Output the [x, y] coordinate of the center of the cell containing the given text.  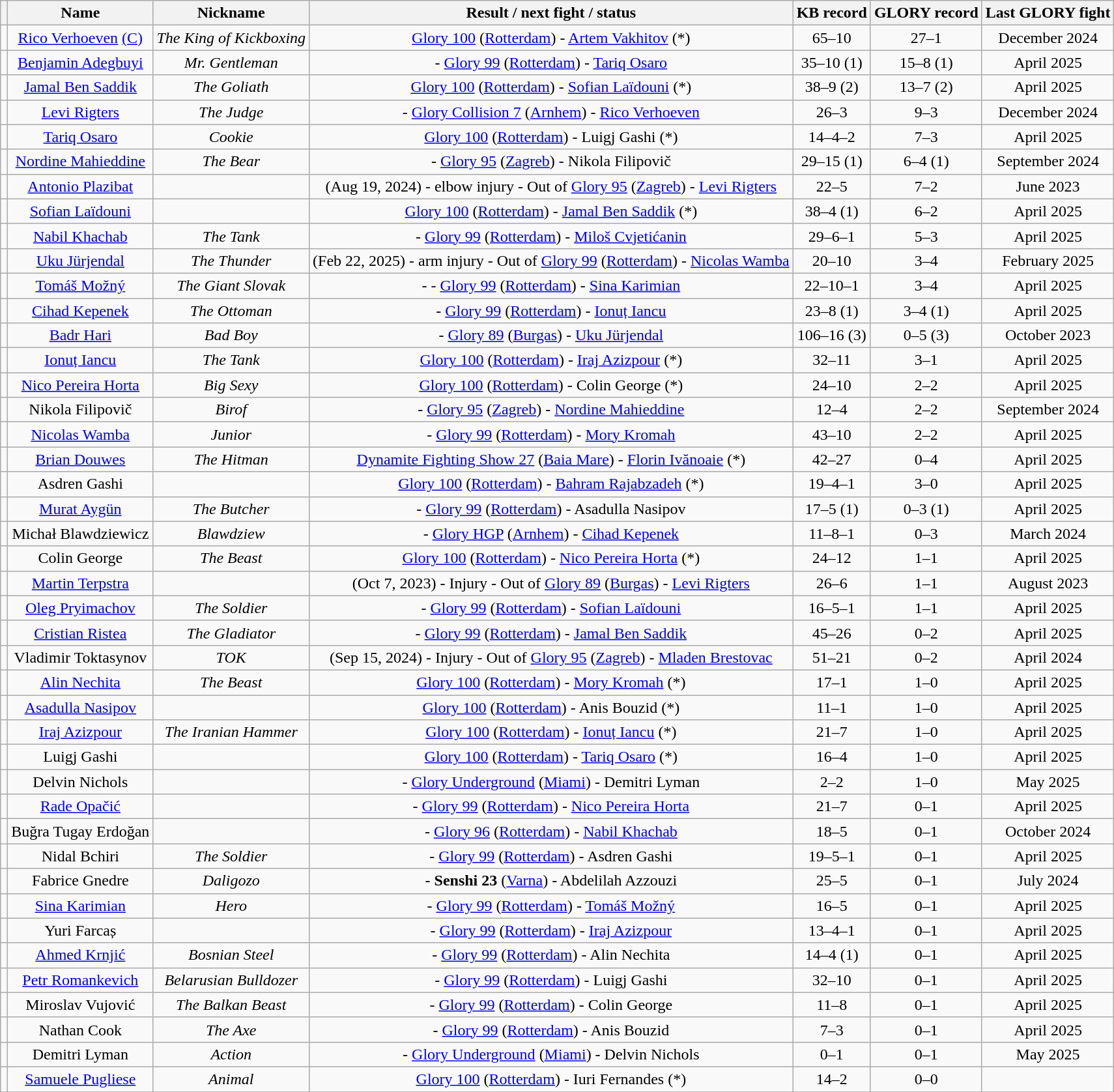
Murat Aygün [81, 509]
Petr Romankevich [81, 980]
Nabil Khachab [81, 236]
The Goliath [231, 87]
0–0 [926, 1079]
Animal [231, 1079]
(Oct 7, 2023) - Injury - Out of Glory 89 (Burgas) - Levi Rigters [551, 583]
29–15 (1) [831, 162]
26–3 [831, 112]
Ionuț Iancu [81, 360]
17–5 (1) [831, 509]
- Glory 99 (Rotterdam) - Jamal Ben Saddik [551, 633]
The Butcher [231, 509]
August 2023 [1048, 583]
TOK [231, 657]
GLORY record [926, 13]
- Glory 99 (Rotterdam) - Mory Kromah [551, 435]
Glory 100 (Rotterdam) - Ionuț Iancu (*) [551, 732]
16–5 [831, 906]
Result / next fight / status [551, 13]
- Glory 99 (Rotterdam) - Alin Nechita [551, 955]
Nordine Mahieddine [81, 162]
- Senshi 23 (Varna) - Abdelilah Azzouzi [551, 881]
March 2024 [1048, 534]
15–8 (1) [926, 63]
(Sep 15, 2024) - Injury - Out of Glory 95 (Zagreb) - Mladen Brestovac [551, 657]
June 2023 [1048, 186]
KB record [831, 13]
Alin Nechita [81, 682]
Brian Douwes [81, 459]
7–2 [926, 186]
Uku Jürjendal [81, 261]
Last GLORY fight [1048, 13]
Bosnian Steel [231, 955]
Levi Rigters [81, 112]
Nico Pereira Horta [81, 385]
The Thunder [231, 261]
Nicolas Wamba [81, 435]
- Glory 99 (Rotterdam) - Tariq Osaro [551, 63]
6–4 (1) [926, 162]
April 2024 [1048, 657]
Glory 100 (Rotterdam) - Colin George (*) [551, 385]
Daligozo [231, 881]
Glory 100 (Rotterdam) - Bahram Rajabzadeh (*) [551, 484]
24–10 [831, 385]
Oleg Pryimachov [81, 608]
The Ottoman [231, 311]
Fabrice Gnedre [81, 881]
Ahmed Krnjić [81, 955]
22–10–1 [831, 285]
Junior [231, 435]
26–6 [831, 583]
Asadulla Nasipov [81, 707]
5–3 [926, 236]
- Glory 99 (Rotterdam) - Nico Pereira Horta [551, 807]
Miroslav Vujović [81, 1005]
Glory 100 (Rotterdam) - Artem Vakhitov (*) [551, 38]
Glory 100 (Rotterdam) - Jamal Ben Saddik (*) [551, 211]
Yuri Farcaș [81, 930]
Nickname [231, 13]
- Glory 99 (Rotterdam) - Sofian Laïdouni [551, 608]
The Giant Slovak [231, 285]
Badr Hari [81, 336]
38–9 (2) [831, 87]
Dynamite Fighting Show 27 (Baia Mare) - Florin Ivănoaie (*) [551, 459]
- Glory 99 (Rotterdam) - Luigj Gashi [551, 980]
(Feb 22, 2025) - arm injury - Out of Glory 99 (Rotterdam) - Nicolas Wamba [551, 261]
Action [231, 1054]
- Glory 95 (Zagreb) - Nikola Filipovič [551, 162]
32–10 [831, 980]
The Judge [231, 112]
Blawdziew [231, 534]
Glory 100 (Rotterdam) - Luigj Gashi (*) [551, 137]
Samuele Pugliese [81, 1079]
51–21 [831, 657]
45–26 [831, 633]
- Glory 96 (Rotterdam) - Nabil Khachab [551, 831]
3–0 [926, 484]
October 2024 [1048, 831]
35–10 (1) [831, 63]
3–4 (1) [926, 311]
Sina Karimian [81, 906]
0–3 (1) [926, 509]
- Glory 99 (Rotterdam) - Anis Bouzid [551, 1029]
Nidal Bchiri [81, 856]
Birof [231, 410]
Belarusian Bulldozer [231, 980]
Nikola Filipovič [81, 410]
14–2 [831, 1079]
- Glory 99 (Rotterdam) - Iraj Azizpour [551, 930]
16–5–1 [831, 608]
Glory 100 (Rotterdam) - Tariq Osaro (*) [551, 757]
July 2024 [1048, 881]
23–8 (1) [831, 311]
13–7 (2) [926, 87]
Glory 100 (Rotterdam) - Sofian Laïdouni (*) [551, 87]
Luigj Gashi [81, 757]
- Glory 99 (Rotterdam) - Ionuț Iancu [551, 311]
Big Sexy [231, 385]
6–2 [926, 211]
Glory 100 (Rotterdam) - Iuri Fernandes (*) [551, 1079]
- Glory Collision 7 (Arnhem) - Rico Verhoeven [551, 112]
Colin George [81, 558]
20–10 [831, 261]
3–1 [926, 360]
Tomáš Možný [81, 285]
- Glory 99 (Rotterdam) - Miloš Cvjetićanin [551, 236]
The Axe [231, 1029]
Iraj Azizpour [81, 732]
Glory 100 (Rotterdam) - Iraj Azizpour (*) [551, 360]
19–4–1 [831, 484]
The Hitman [231, 459]
- Glory 89 (Burgas) - Uku Jürjendal [551, 336]
Benjamin Adegbuyi [81, 63]
- Glory 95 (Zagreb) - Nordine Mahieddine [551, 410]
19–5–1 [831, 856]
The Iranian Hammer [231, 732]
27–1 [926, 38]
12–4 [831, 410]
- Glory Underground (Miami) - Delvin Nichols [551, 1054]
- Glory 99 (Rotterdam) - Tomáš Možný [551, 906]
Nathan Cook [81, 1029]
Sofian Laïdouni [81, 211]
43–10 [831, 435]
- Glory Underground (Miami) - Demitri Lyman [551, 782]
Martin Terpstra [81, 583]
65–10 [831, 38]
October 2023 [1048, 336]
17–1 [831, 682]
Buğra Tugay Erdoğan [81, 831]
Cihad Kepenek [81, 311]
Jamal Ben Saddik [81, 87]
29–6–1 [831, 236]
Glory 100 (Rotterdam) - Anis Bouzid (*) [551, 707]
22–5 [831, 186]
11–8–1 [831, 534]
The King of Kickboxing [231, 38]
- Glory HGP (Arnhem) - Cihad Kepenek [551, 534]
11–8 [831, 1005]
Demitri Lyman [81, 1054]
Glory 100 (Rotterdam) - Mory Kromah (*) [551, 682]
Hero [231, 906]
The Gladiator [231, 633]
February 2025 [1048, 261]
Rade Opačić [81, 807]
11–1 [831, 707]
Asdren Gashi [81, 484]
0–3 [926, 534]
9–3 [926, 112]
Glory 100 (Rotterdam) - Nico Pereira Horta (*) [551, 558]
Cookie [231, 137]
Mr. Gentleman [231, 63]
25–5 [831, 881]
18–5 [831, 831]
- Glory 99 (Rotterdam) - Asdren Gashi [551, 856]
24–12 [831, 558]
0–5 (3) [926, 336]
Name [81, 13]
The Bear [231, 162]
Delvin Nichols [81, 782]
13–4–1 [831, 930]
The Balkan Beast [231, 1005]
Vladimir Toktasynov [81, 657]
- Glory 99 (Rotterdam) - Colin George [551, 1005]
14–4 (1) [831, 955]
42–27 [831, 459]
Antonio Plazibat [81, 186]
0–4 [926, 459]
14–4–2 [831, 137]
106–16 (3) [831, 336]
Rico Verhoeven (C) [81, 38]
32–11 [831, 360]
- Glory 99 (Rotterdam) - Asadulla Nasipov [551, 509]
38–4 (1) [831, 211]
Cristian Ristea [81, 633]
Bad Boy [231, 336]
- - Glory 99 (Rotterdam) - Sina Karimian [551, 285]
Tariq Osaro [81, 137]
16–4 [831, 757]
Michał Blawdziewicz [81, 534]
(Aug 19, 2024) - elbow injury - Out of Glory 95 (Zagreb) - Levi Rigters [551, 186]
